Capture the cell that displays the provided text and extract its (x, y) central coordinate. 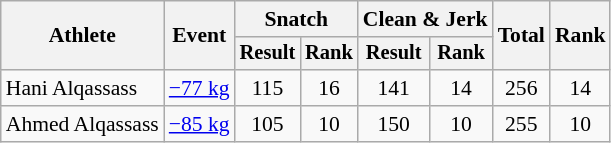
Total (522, 36)
141 (394, 88)
Event (200, 36)
Clean & Jerk (426, 19)
Hani Alqassass (82, 88)
150 (394, 124)
Ahmed Alqassass (82, 124)
115 (268, 88)
Athlete (82, 36)
105 (268, 124)
Snatch (296, 19)
−85 kg (200, 124)
256 (522, 88)
255 (522, 124)
16 (329, 88)
−77 kg (200, 88)
